From the cell containing the given text, extract its center point as (x, y) coordinate. 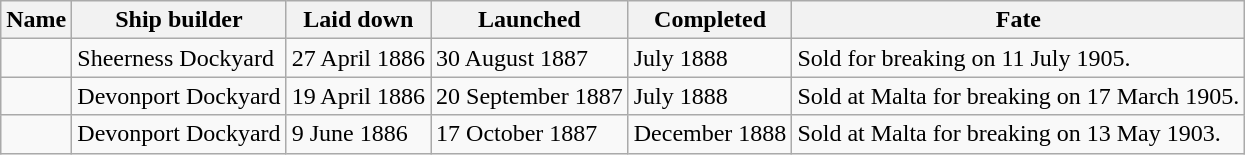
9 June 1886 (358, 134)
19 April 1886 (358, 96)
Sheerness Dockyard (179, 58)
27 April 1886 (358, 58)
Ship builder (179, 20)
Launched (530, 20)
Sold at Malta for breaking on 13 May 1903. (1018, 134)
30 August 1887 (530, 58)
Sold at Malta for breaking on 17 March 1905. (1018, 96)
Laid down (358, 20)
Sold for breaking on 11 July 1905. (1018, 58)
Name (36, 20)
17 October 1887 (530, 134)
Fate (1018, 20)
December 1888 (710, 134)
20 September 1887 (530, 96)
Completed (710, 20)
